Determine the [X, Y] coordinate at the center of the cell enclosing the given text.  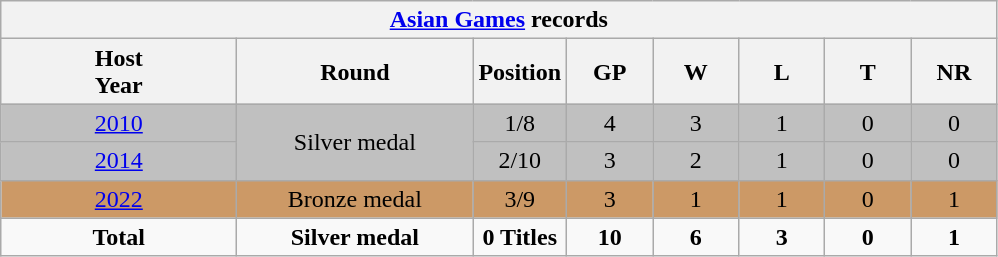
Position [520, 72]
Total [119, 237]
2/10 [520, 161]
2 [696, 161]
1/8 [520, 123]
2014 [119, 161]
GP [610, 72]
HostYear [119, 72]
L [782, 72]
4 [610, 123]
Round [355, 72]
W [696, 72]
2010 [119, 123]
T [868, 72]
Asian Games records [499, 20]
Bronze medal [355, 199]
NR [954, 72]
0 Titles [520, 237]
3/9 [520, 199]
6 [696, 237]
2022 [119, 199]
10 [610, 237]
